Detect which cell encompasses the target text, then output its (x, y) center coordinate. 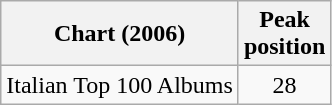
Italian Top 100 Albums (120, 85)
Peakposition (284, 34)
28 (284, 85)
Chart (2006) (120, 34)
